Search for the cell housing the specified text and yield its (x, y) center coordinate. 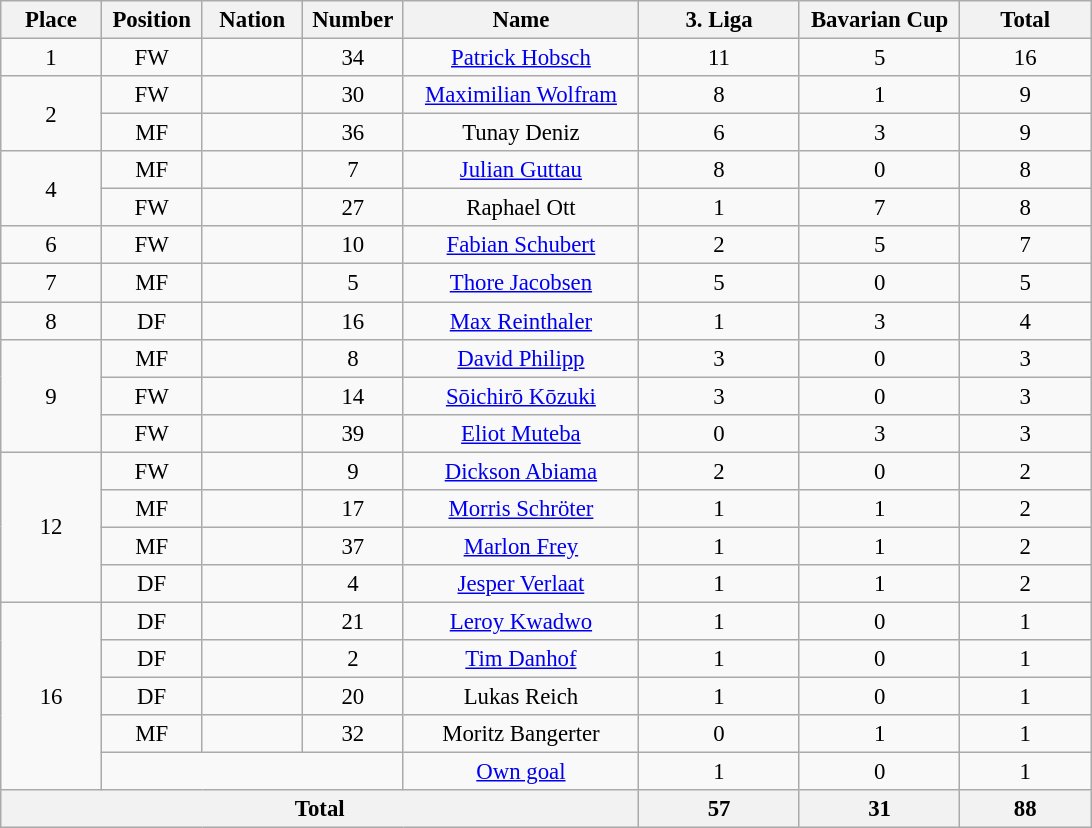
21 (354, 621)
Maximilian Wolfram (521, 95)
20 (354, 697)
Name (521, 20)
34 (354, 58)
Bavarian Cup (880, 20)
Max Reinthaler (521, 321)
Lukas Reich (521, 697)
Moritz Bangerter (521, 734)
88 (1026, 809)
Number (354, 20)
Sōichirō Kōzuki (521, 396)
11 (720, 58)
Tunay Deniz (521, 133)
14 (354, 396)
Jesper Verlaat (521, 584)
37 (354, 546)
Marlon Frey (521, 546)
39 (354, 433)
Patrick Hobsch (521, 58)
36 (354, 133)
Own goal (521, 772)
17 (354, 509)
Raphael Ott (521, 208)
27 (354, 208)
Julian Guttau (521, 170)
Position (152, 20)
57 (720, 809)
Tim Danhof (521, 659)
12 (52, 527)
Leroy Kwadwo (521, 621)
3. Liga (720, 20)
Place (52, 20)
Dickson Abiama (521, 471)
32 (354, 734)
David Philipp (521, 358)
Thore Jacobsen (521, 283)
10 (354, 245)
31 (880, 809)
Eliot Muteba (521, 433)
Morris Schröter (521, 509)
Nation (252, 20)
Fabian Schubert (521, 245)
30 (354, 95)
